Search for the cell housing the specified text and yield its (x, y) center coordinate. 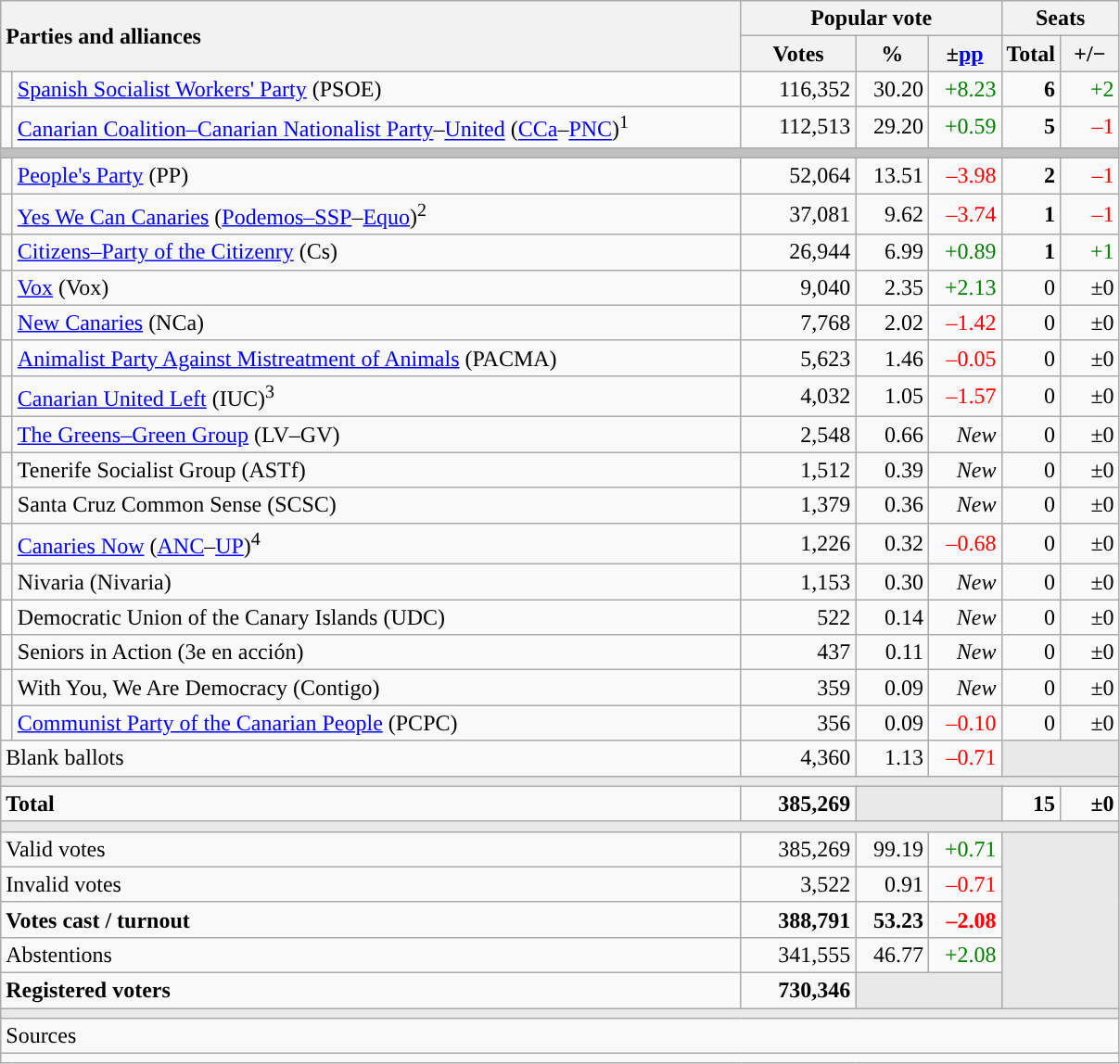
2.35 (892, 287)
6 (1031, 89)
0.91 (892, 884)
2 (1031, 176)
Spanish Socialist Workers' Party (PSOE) (376, 89)
5,623 (798, 358)
730,346 (798, 991)
0.14 (892, 617)
388,791 (798, 919)
+0.59 (964, 128)
Democratic Union of the Canary Islands (UDC) (376, 617)
1,379 (798, 505)
Yes We Can Canaries (Podemos–SSP–Equo)2 (376, 215)
46.77 (892, 955)
–1.42 (964, 323)
2.02 (892, 323)
15 (1031, 804)
7,768 (798, 323)
26,944 (798, 252)
±pp (964, 54)
–0.10 (964, 723)
1,226 (798, 543)
Registered voters (371, 991)
2,548 (798, 435)
0.32 (892, 543)
Santa Cruz Common Sense (SCSC) (376, 505)
0.30 (892, 582)
Tenerife Socialist Group (ASTf) (376, 470)
0.39 (892, 470)
Canarian United Left (IUC)3 (376, 397)
–0.68 (964, 543)
13.51 (892, 176)
53.23 (892, 919)
1,153 (798, 582)
4,032 (798, 397)
New Canaries (NCa) (376, 323)
52,064 (798, 176)
+0.71 (964, 849)
+2.13 (964, 287)
% (892, 54)
0.66 (892, 435)
1.13 (892, 758)
Canaries Now (ANC–UP)4 (376, 543)
Communist Party of the Canarian People (PCPC) (376, 723)
30.20 (892, 89)
112,513 (798, 128)
9.62 (892, 215)
Animalist Party Against Mistreatment of Animals (PACMA) (376, 358)
3,522 (798, 884)
Popular vote (872, 19)
+8.23 (964, 89)
0.11 (892, 652)
Valid votes (371, 849)
Nivaria (Nivaria) (376, 582)
437 (798, 652)
Invalid votes (371, 884)
9,040 (798, 287)
+/− (1090, 54)
Sources (560, 1036)
Citizens–Party of the Citizenry (Cs) (376, 252)
With You, We Are Democracy (Contigo) (376, 688)
522 (798, 617)
341,555 (798, 955)
5 (1031, 128)
Parties and alliances (371, 36)
+0.89 (964, 252)
Votes cast / turnout (371, 919)
–2.08 (964, 919)
Abstentions (371, 955)
–3.74 (964, 215)
1,512 (798, 470)
Canarian Coalition–Canarian Nationalist Party–United (CCa–PNC)1 (376, 128)
Seniors in Action (3e en acción) (376, 652)
+1 (1090, 252)
356 (798, 723)
Vox (Vox) (376, 287)
–0.05 (964, 358)
1.05 (892, 397)
Seats (1061, 19)
0.36 (892, 505)
1.46 (892, 358)
6.99 (892, 252)
359 (798, 688)
4,360 (798, 758)
–1.57 (964, 397)
+2.08 (964, 955)
29.20 (892, 128)
116,352 (798, 89)
99.19 (892, 849)
The Greens–Green Group (LV–GV) (376, 435)
37,081 (798, 215)
Votes (798, 54)
People's Party (PP) (376, 176)
–3.98 (964, 176)
Blank ballots (371, 758)
+2 (1090, 89)
